Determine the (X, Y) coordinate at the center of the cell enclosing the given text.  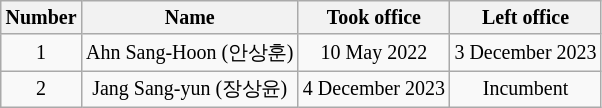
Left office (526, 18)
Took office (374, 18)
3 December 2023 (526, 53)
Number (42, 18)
1 (42, 53)
2 (42, 89)
10 May 2022 (374, 53)
4 December 2023 (374, 89)
Ahn Sang-Hoon (안상훈) (190, 53)
Incumbent (526, 89)
Jang Sang-yun (장상윤) (190, 89)
Name (190, 18)
